Return [x, y] of the center of cell containing provided text 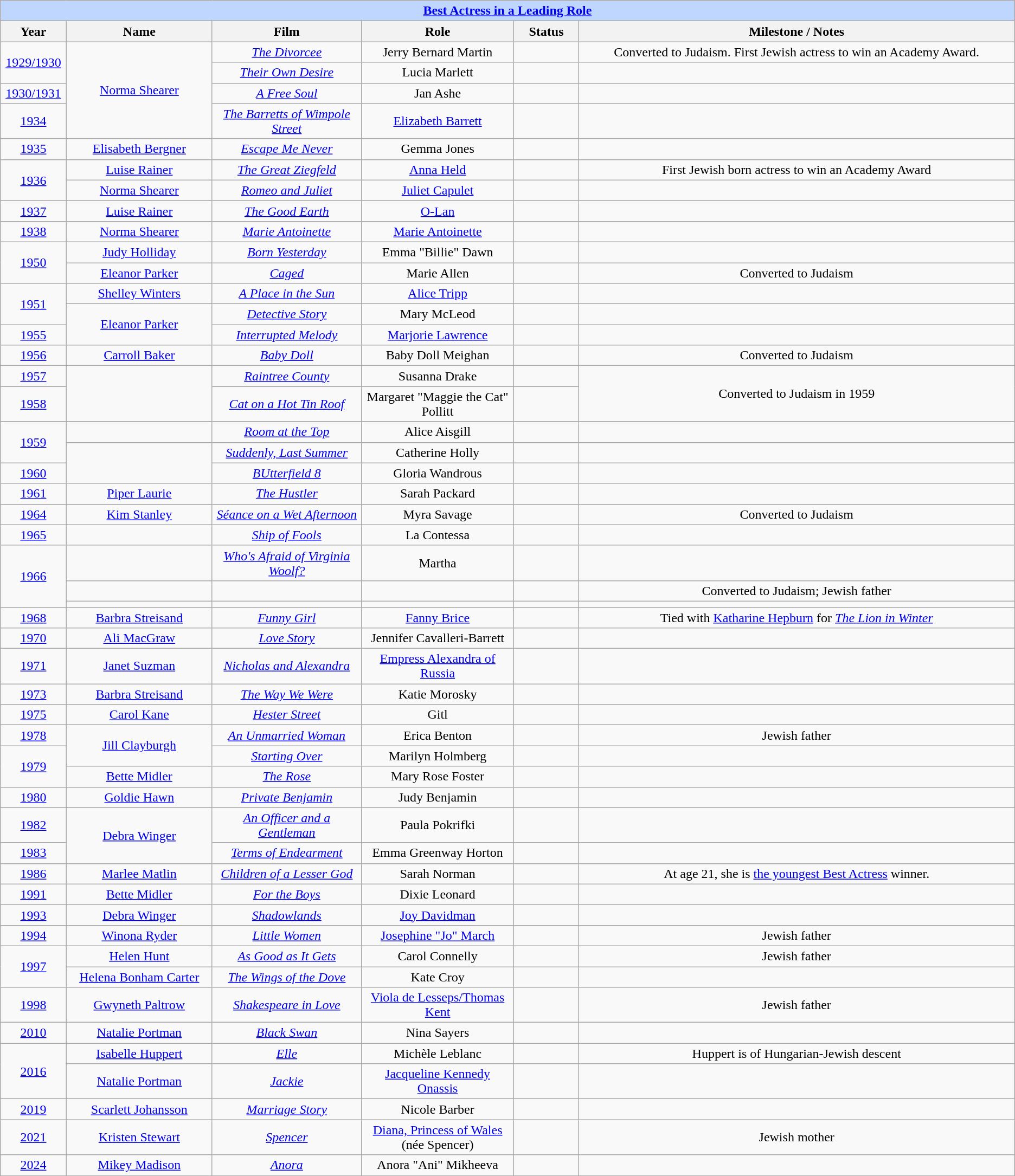
1970 [34, 638]
Michèle Leblanc [438, 1054]
Jewish mother [796, 1137]
Jerry Bernard Martin [438, 52]
Joy Davidman [438, 915]
For the Boys [286, 894]
The Great Ziegfeld [286, 170]
1960 [34, 473]
Interrupted Melody [286, 335]
1978 [34, 735]
Shakespeare in Love [286, 1005]
2016 [34, 1071]
1991 [34, 894]
Who's Afraid of Virginia Woolf? [286, 563]
Shelley Winters [139, 294]
Their Own Desire [286, 73]
1938 [34, 231]
Starting Over [286, 756]
Mary Rose Foster [438, 777]
2021 [34, 1137]
Juliet Capulet [438, 190]
The Good Earth [286, 211]
Hester Street [286, 715]
Carroll Baker [139, 356]
Gloria Wandrous [438, 473]
1937 [34, 211]
Gemma Jones [438, 149]
1979 [34, 766]
Empress Alexandra of Russia [438, 667]
Gwyneth Paltrow [139, 1005]
2019 [34, 1109]
Jacqueline Kennedy Onassis [438, 1082]
Converted to Judaism; Jewish father [796, 591]
1973 [34, 694]
1994 [34, 935]
Carol Connelly [438, 956]
Judy Holliday [139, 252]
An Unmarried Woman [286, 735]
Year [34, 31]
1975 [34, 715]
Susanna Drake [438, 376]
1964 [34, 514]
1950 [34, 262]
Nicholas and Alexandra [286, 667]
1997 [34, 966]
1930/1931 [34, 93]
Marie Allen [438, 273]
Janet Suzman [139, 667]
Love Story [286, 638]
The Way We Were [286, 694]
Name [139, 31]
Helena Bonham Carter [139, 977]
1959 [34, 442]
Fanny Brice [438, 617]
Role [438, 31]
1934 [34, 121]
Mikey Madison [139, 1165]
Milestone / Notes [796, 31]
Ship of Fools [286, 535]
1965 [34, 535]
Marjorie Lawrence [438, 335]
Nicole Barber [438, 1109]
Black Swan [286, 1033]
Little Women [286, 935]
Viola de Lesseps/Thomas Kent [438, 1005]
Kim Stanley [139, 514]
1955 [34, 335]
Dixie Leonard [438, 894]
Alice Aisgill [438, 432]
Terms of Endearment [286, 853]
Martha [438, 563]
Goldie Hawn [139, 797]
Jackie [286, 1082]
An Officer and a Gentleman [286, 825]
Jan Ashe [438, 93]
The Divorcee [286, 52]
1980 [34, 797]
A Free Soul [286, 93]
Diana, Princess of Wales (née Spencer) [438, 1137]
1982 [34, 825]
1993 [34, 915]
1936 [34, 180]
Katie Morosky [438, 694]
A Place in the Sun [286, 294]
1968 [34, 617]
Born Yesterday [286, 252]
Film [286, 31]
1957 [34, 376]
Kate Croy [438, 977]
Room at the Top [286, 432]
Judy Benjamin [438, 797]
Gitl [438, 715]
1966 [34, 576]
Winona Ryder [139, 935]
Best Actress in a Leading Role [507, 11]
Status [547, 31]
Lucia Marlett [438, 73]
Paula Pokrifki [438, 825]
Emma "Billie" Dawn [438, 252]
Anna Held [438, 170]
Elisabeth Bergner [139, 149]
Nina Sayers [438, 1033]
Caged [286, 273]
Spencer [286, 1137]
1958 [34, 404]
1983 [34, 853]
As Good as It Gets [286, 956]
O-Lan [438, 211]
Huppert is of Hungarian-Jewish descent [796, 1054]
Séance on a Wet Afternoon [286, 514]
Escape Me Never [286, 149]
1935 [34, 149]
Myra Savage [438, 514]
Baby Doll [286, 356]
Marilyn Holmberg [438, 756]
Cat on a Hot Tin Roof [286, 404]
1929/1930 [34, 62]
Jill Clayburgh [139, 746]
Raintree County [286, 376]
2010 [34, 1033]
Converted to Judaism in 1959 [796, 393]
Elizabeth Barrett [438, 121]
Catherine Holly [438, 453]
Sarah Packard [438, 494]
Marlee Matlin [139, 874]
Ali MacGraw [139, 638]
Suddenly, Last Summer [286, 453]
Helen Hunt [139, 956]
Shadowlands [286, 915]
Isabelle Huppert [139, 1054]
Romeo and Juliet [286, 190]
Scarlett Johansson [139, 1109]
La Contessa [438, 535]
Elle [286, 1054]
Alice Tripp [438, 294]
Kristen Stewart [139, 1137]
1961 [34, 494]
Erica Benton [438, 735]
Converted to Judaism. First Jewish actress to win an Academy Award. [796, 52]
Jennifer Cavalleri-Barrett [438, 638]
Josephine "Jo" March [438, 935]
Anora [286, 1165]
The Hustler [286, 494]
1998 [34, 1005]
First Jewish born actress to win an Academy Award [796, 170]
1956 [34, 356]
Emma Greenway Horton [438, 853]
Detective Story [286, 314]
Sarah Norman [438, 874]
1951 [34, 304]
The Wings of the Dove [286, 977]
Mary McLeod [438, 314]
2024 [34, 1165]
Funny Girl [286, 617]
Baby Doll Meighan [438, 356]
Carol Kane [139, 715]
1986 [34, 874]
The Barretts of Wimpole Street [286, 121]
BUtterfield 8 [286, 473]
1971 [34, 667]
At age 21, she is the youngest Best Actress winner. [796, 874]
Children of a Lesser God [286, 874]
The Rose [286, 777]
Margaret "Maggie the Cat" Pollitt [438, 404]
Marriage Story [286, 1109]
Private Benjamin [286, 797]
Anora "Ani" Mikheeva [438, 1165]
Tied with Katharine Hepburn for The Lion in Winter [796, 617]
Piper Laurie [139, 494]
